Extract the (X, Y) coordinate from the center of the cell holding the provided text.  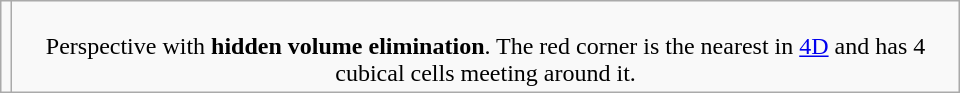
Perspective with hidden volume elimination. The red corner is the nearest in 4D and has 4 cubical cells meeting around it. (486, 47)
